From the cell containing the given text, extract its center point as (x, y) coordinate. 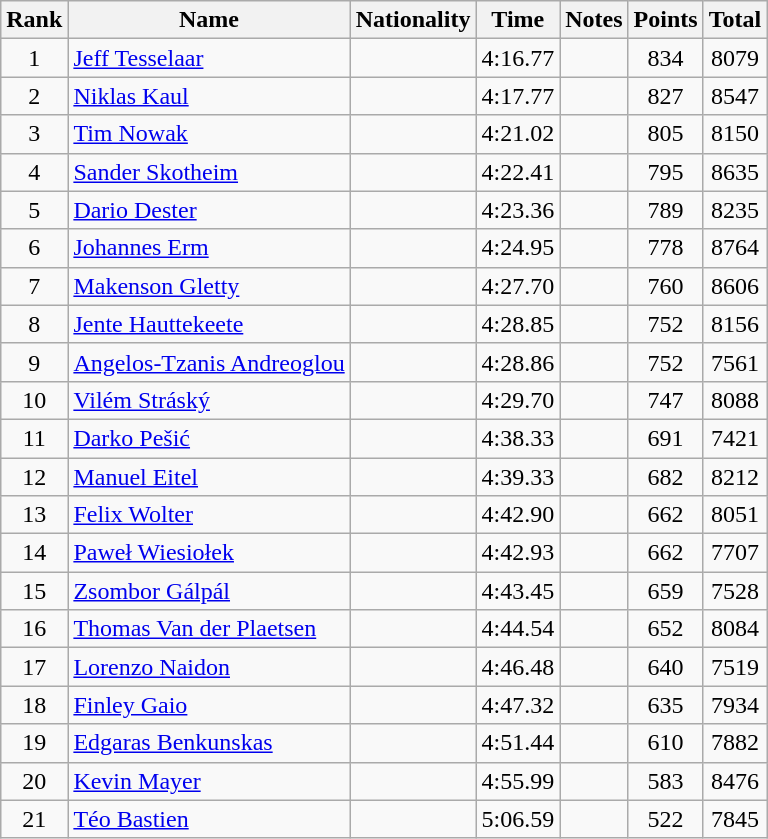
Sander Skotheim (209, 172)
8606 (735, 286)
Points (666, 20)
7528 (735, 591)
8088 (735, 400)
13 (34, 515)
Nationality (413, 20)
4:23.36 (518, 210)
8156 (735, 324)
778 (666, 248)
7934 (735, 705)
Felix Wolter (209, 515)
9 (34, 362)
8235 (735, 210)
7707 (735, 553)
Jente Hauttekeete (209, 324)
4:17.77 (518, 96)
Edgaras Benkunskas (209, 743)
4:28.86 (518, 362)
789 (666, 210)
4:21.02 (518, 134)
Niklas Kaul (209, 96)
16 (34, 629)
8051 (735, 515)
8212 (735, 477)
4:38.33 (518, 438)
7882 (735, 743)
Makenson Gletty (209, 286)
682 (666, 477)
1 (34, 58)
7421 (735, 438)
Time (518, 20)
4:43.45 (518, 591)
Paweł Wiesiołek (209, 553)
8 (34, 324)
827 (666, 96)
15 (34, 591)
7845 (735, 819)
Angelos-Tzanis Andreoglou (209, 362)
20 (34, 781)
14 (34, 553)
6 (34, 248)
Darko Pešić (209, 438)
4:46.48 (518, 667)
Lorenzo Naidon (209, 667)
610 (666, 743)
652 (666, 629)
Rank (34, 20)
795 (666, 172)
2 (34, 96)
4:44.54 (518, 629)
4:39.33 (518, 477)
4:16.77 (518, 58)
Tim Nowak (209, 134)
8079 (735, 58)
Finley Gaio (209, 705)
4:42.93 (518, 553)
7519 (735, 667)
4:42.90 (518, 515)
4:29.70 (518, 400)
8547 (735, 96)
4:22.41 (518, 172)
Vilém Stráský (209, 400)
4:24.95 (518, 248)
Zsombor Gálpál (209, 591)
4:27.70 (518, 286)
18 (34, 705)
5:06.59 (518, 819)
Téo Bastien (209, 819)
8764 (735, 248)
635 (666, 705)
Kevin Mayer (209, 781)
834 (666, 58)
Thomas Van der Plaetsen (209, 629)
3 (34, 134)
7 (34, 286)
Name (209, 20)
17 (34, 667)
8084 (735, 629)
4:51.44 (518, 743)
4:28.85 (518, 324)
760 (666, 286)
8635 (735, 172)
21 (34, 819)
11 (34, 438)
Johannes Erm (209, 248)
8476 (735, 781)
4:47.32 (518, 705)
8150 (735, 134)
Dario Dester (209, 210)
805 (666, 134)
691 (666, 438)
Jeff Tesselaar (209, 58)
4 (34, 172)
5 (34, 210)
Total (735, 20)
12 (34, 477)
7561 (735, 362)
659 (666, 591)
Notes (594, 20)
10 (34, 400)
747 (666, 400)
522 (666, 819)
Manuel Eitel (209, 477)
4:55.99 (518, 781)
19 (34, 743)
640 (666, 667)
583 (666, 781)
